Detect which cell encompasses the target text, then output its [x, y] center coordinate. 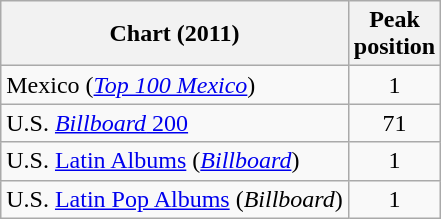
Mexico (Top 100 Mexico) [175, 85]
U.S. Billboard 200 [175, 123]
71 [394, 123]
U.S. Latin Pop Albums (Billboard) [175, 199]
U.S. Latin Albums (Billboard) [175, 161]
Peakposition [394, 34]
Chart (2011) [175, 34]
